Locate the cell with the specified text and output its (X, Y) center coordinate. 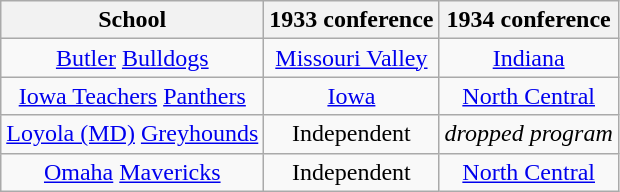
School (132, 20)
dropped program (528, 134)
Iowa Teachers Panthers (132, 96)
1933 conference (352, 20)
Iowa (352, 96)
Butler Bulldogs (132, 58)
Indiana (528, 58)
Missouri Valley (352, 58)
Omaha Mavericks (132, 172)
1934 conference (528, 20)
Loyola (MD) Greyhounds (132, 134)
